Determine the (x, y) coordinate at the center of the cell enclosing the given text.  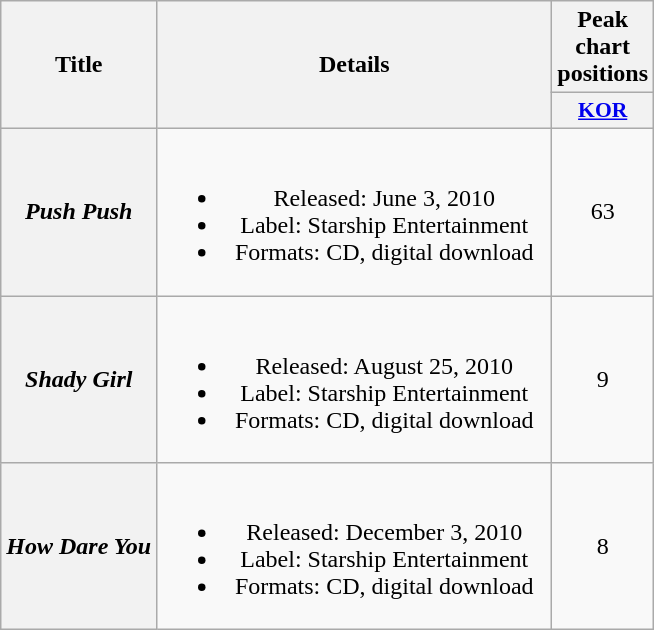
Push Push (79, 212)
Title (79, 65)
KOR (603, 111)
Shady Girl (79, 380)
How Dare You (79, 546)
8 (603, 546)
Details (354, 65)
Released: August 25, 2010Label: Starship EntertainmentFormats: CD, digital download (354, 380)
Peak chart positions (603, 47)
63 (603, 212)
Released: June 3, 2010Label: Starship EntertainmentFormats: CD, digital download (354, 212)
9 (603, 380)
Released: December 3, 2010Label: Starship EntertainmentFormats: CD, digital download (354, 546)
